Pinpoint the cell where the given text exists, returning its (x, y) midpoint coordinate. 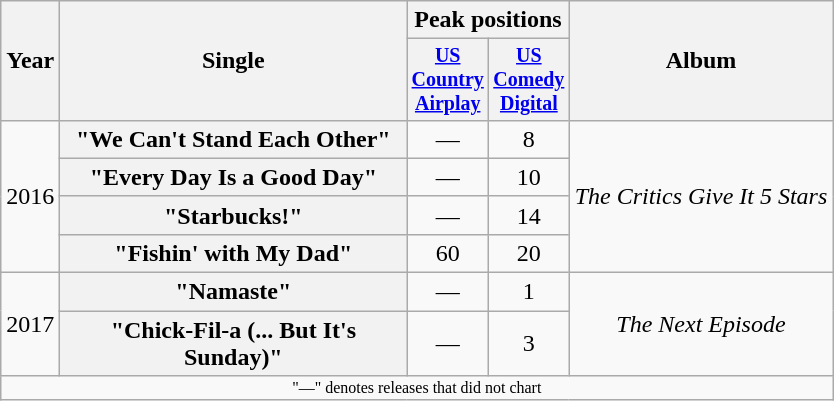
1 (530, 292)
US Comedy Digital (530, 80)
The Critics Give It 5 Stars (701, 196)
"Every Day Is a Good Day" (234, 177)
10 (530, 177)
14 (530, 215)
US Country Airplay (448, 80)
"Fishin' with My Dad" (234, 253)
20 (530, 253)
60 (448, 253)
8 (530, 139)
The Next Episode (701, 324)
"Namaste" (234, 292)
Year (30, 61)
Album (701, 61)
Peak positions (488, 20)
"Starbucks!" (234, 215)
2017 (30, 324)
Single (234, 61)
2016 (30, 196)
"—" denotes releases that did not chart (417, 388)
3 (530, 344)
"Chick-Fil-a (... But It's Sunday)" (234, 344)
"We Can't Stand Each Other" (234, 139)
